For the text-containing cell, return its midpoint in (X, Y) coordinate format. 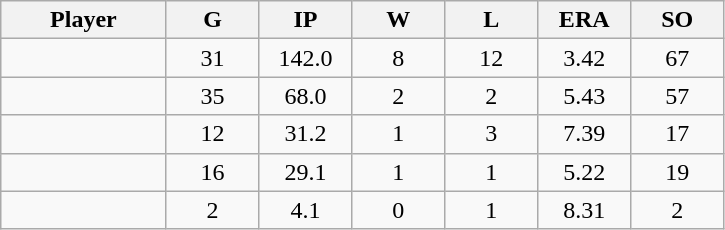
W (398, 20)
57 (678, 96)
35 (212, 96)
5.43 (584, 96)
19 (678, 172)
Player (84, 20)
8 (398, 58)
31.2 (306, 134)
0 (398, 210)
7.39 (584, 134)
SO (678, 20)
31 (212, 58)
G (212, 20)
5.22 (584, 172)
142.0 (306, 58)
67 (678, 58)
3.42 (584, 58)
68.0 (306, 96)
L (492, 20)
8.31 (584, 210)
29.1 (306, 172)
ERA (584, 20)
16 (212, 172)
3 (492, 134)
IP (306, 20)
4.1 (306, 210)
17 (678, 134)
